Extract the (X, Y) coordinate from the center of the cell holding the provided text.  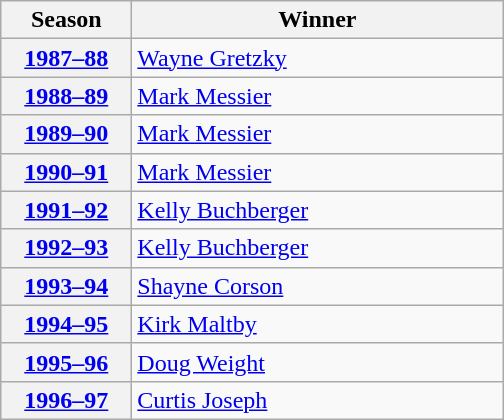
Season (66, 20)
Curtis Joseph (318, 400)
1992–93 (66, 248)
1988–89 (66, 96)
1994–95 (66, 324)
1993–94 (66, 286)
Wayne Gretzky (318, 58)
1987–88 (66, 58)
Winner (318, 20)
Shayne Corson (318, 286)
Kirk Maltby (318, 324)
1990–91 (66, 172)
1995–96 (66, 362)
1991–92 (66, 210)
Doug Weight (318, 362)
1996–97 (66, 400)
1989–90 (66, 134)
